Scan for the cell matching the given text and deliver its [x, y] coordinate at center. 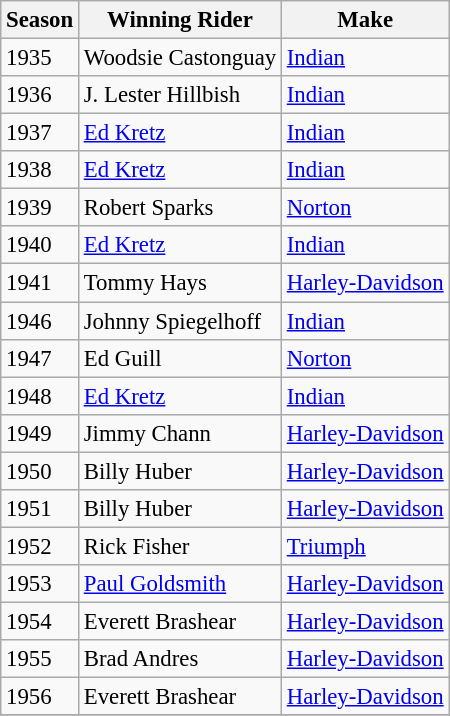
Make [364, 20]
1950 [40, 471]
1935 [40, 58]
1956 [40, 697]
1953 [40, 584]
Robert Sparks [180, 208]
Ed Guill [180, 358]
Woodsie Castonguay [180, 58]
Paul Goldsmith [180, 584]
1948 [40, 396]
1946 [40, 321]
1949 [40, 433]
1936 [40, 95]
1940 [40, 245]
Winning Rider [180, 20]
1954 [40, 621]
Jimmy Chann [180, 433]
1937 [40, 133]
1947 [40, 358]
Triumph [364, 546]
1952 [40, 546]
1939 [40, 208]
1938 [40, 170]
Rick Fisher [180, 546]
Season [40, 20]
1951 [40, 509]
Tommy Hays [180, 283]
Johnny Spiegelhoff [180, 321]
1955 [40, 659]
J. Lester Hillbish [180, 95]
1941 [40, 283]
Brad Andres [180, 659]
